Search for the cell housing the specified text and yield its (x, y) center coordinate. 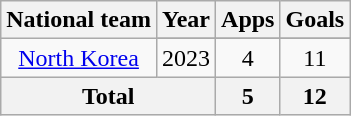
2023 (186, 58)
North Korea (79, 58)
Total (108, 96)
Apps (248, 20)
5 (248, 96)
Year (186, 20)
11 (315, 58)
4 (248, 58)
12 (315, 96)
Goals (315, 20)
National team (79, 20)
